Identify which cell holds the provided text, then report its (x, y) central coordinate. 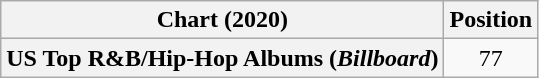
77 (491, 58)
Chart (2020) (222, 20)
Position (491, 20)
US Top R&B/Hip-Hop Albums (Billboard) (222, 58)
